Capture the cell that displays the provided text and extract its (X, Y) central coordinate. 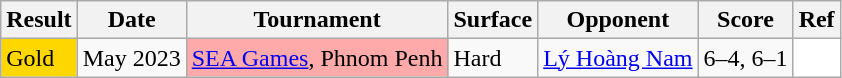
Opponent (618, 20)
Score (746, 20)
6–4, 6–1 (746, 58)
Gold (39, 58)
Surface (493, 20)
May 2023 (132, 58)
Tournament (317, 20)
SEA Games, Phnom Penh (317, 58)
Ref (816, 20)
Result (39, 20)
Hard (493, 58)
Date (132, 20)
Lý Hoàng Nam (618, 58)
